Pinpoint the cell where the given text exists, returning its (X, Y) midpoint coordinate. 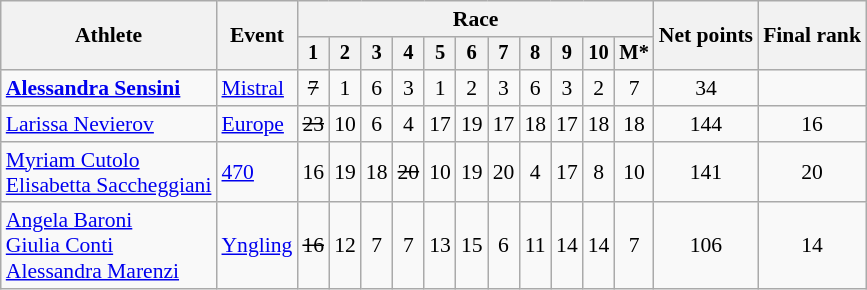
144 (706, 124)
Alessandra Sensini (109, 88)
11 (535, 246)
13 (440, 246)
34 (706, 88)
12 (345, 246)
Event (256, 36)
23 (313, 124)
470 (256, 172)
Athlete (109, 36)
Final rank (812, 36)
M* (634, 54)
Race (475, 19)
Yngling (256, 246)
Net points (706, 36)
Angela BaroniGiulia ContiAlessandra Marenzi (109, 246)
15 (472, 246)
141 (706, 172)
5 (440, 54)
9 (567, 54)
Larissa Nevierov (109, 124)
Europe (256, 124)
Mistral (256, 88)
Myriam CutoloElisabetta Saccheggiani (109, 172)
106 (706, 246)
